Determine the [X, Y] coordinate at the center of the cell enclosing the given text.  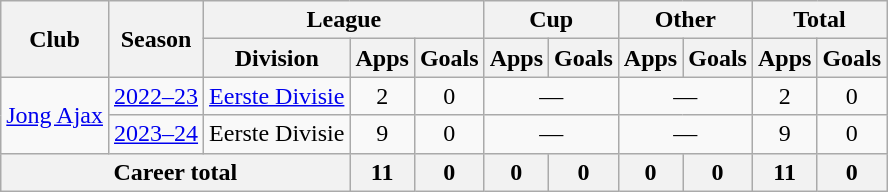
Cup [551, 20]
Club [55, 39]
Total [819, 20]
2022–23 [156, 96]
Season [156, 39]
Other [685, 20]
Jong Ajax [55, 115]
2023–24 [156, 134]
League [344, 20]
Career total [176, 172]
Division [277, 58]
